Pinpoint the cell where the given text exists, returning its [x, y] midpoint coordinate. 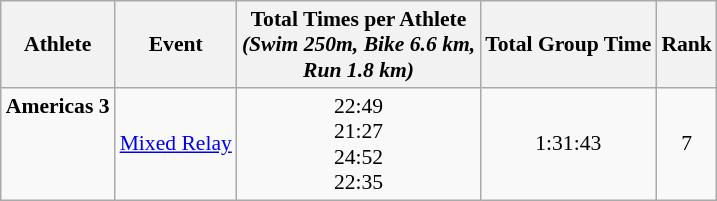
Total Times per Athlete (Swim 250m, Bike 6.6 km, Run 1.8 km) [358, 44]
1:31:43 [568, 144]
7 [686, 144]
Event [176, 44]
Athlete [58, 44]
22:4921:2724:5222:35 [358, 144]
Total Group Time [568, 44]
Rank [686, 44]
Americas 3 [58, 144]
Mixed Relay [176, 144]
